For the text-containing cell, return its midpoint in [x, y] coordinate format. 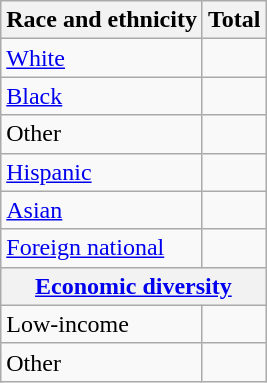
Asian [102, 210]
Black [102, 96]
Foreign national [102, 248]
White [102, 58]
Low-income [102, 324]
Economic diversity [134, 286]
Total [234, 20]
Hispanic [102, 172]
Race and ethnicity [102, 20]
